Pinpoint the cell where the given text exists, returning its (X, Y) midpoint coordinate. 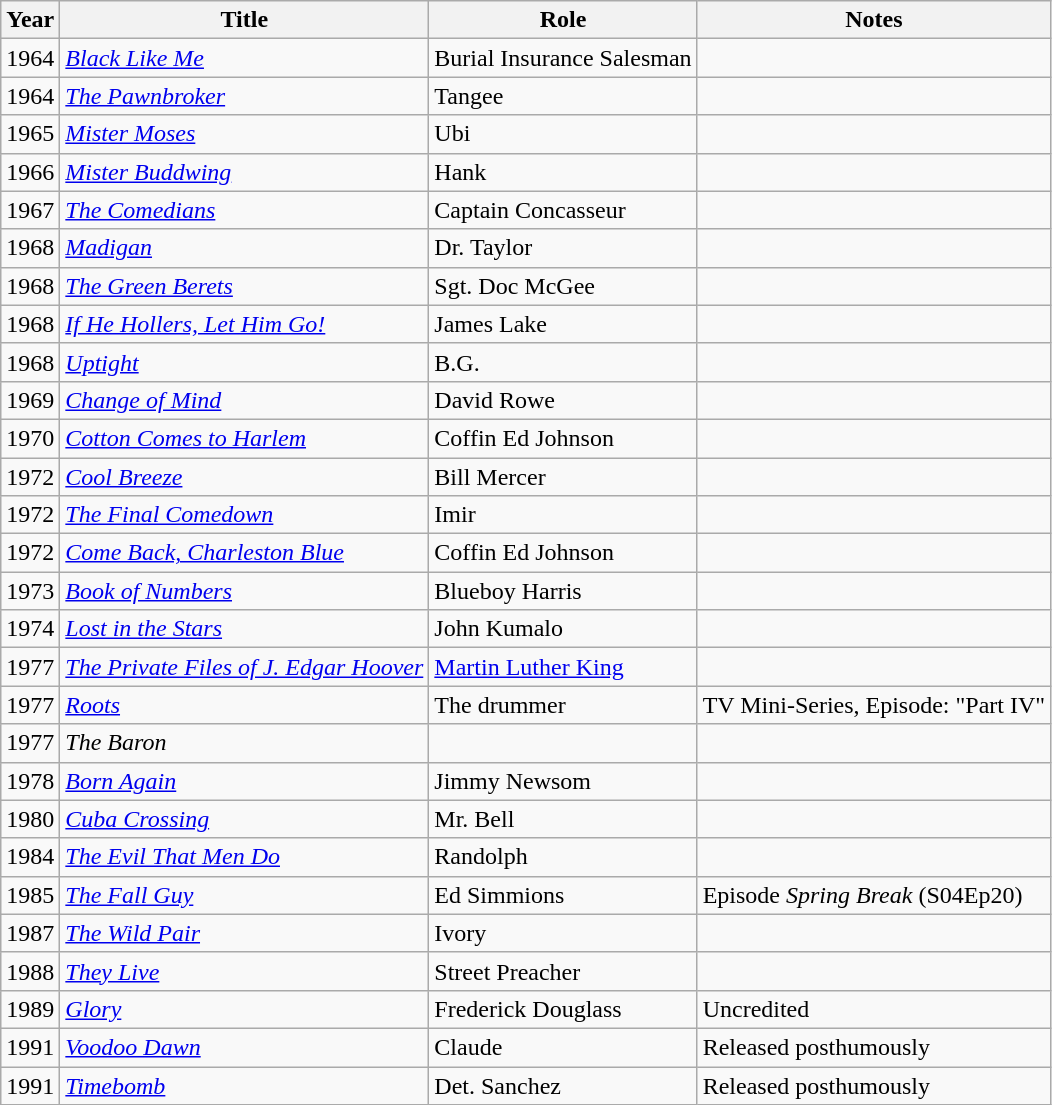
David Rowe (563, 400)
The Final Comedown (244, 515)
The Green Berets (244, 286)
They Live (244, 971)
1978 (30, 781)
Mister Moses (244, 134)
The Baron (244, 743)
1980 (30, 819)
Black Like Me (244, 58)
Street Preacher (563, 971)
1984 (30, 857)
Mister Buddwing (244, 172)
Roots (244, 705)
Captain Concasseur (563, 210)
1967 (30, 210)
Blueboy Harris (563, 591)
B.G. (563, 362)
Madigan (244, 248)
1965 (30, 134)
The Pawnbroker (244, 96)
Martin Luther King (563, 667)
Hank (563, 172)
Burial Insurance Salesman (563, 58)
The Comedians (244, 210)
John Kumalo (563, 629)
Det. Sanchez (563, 1085)
The Wild Pair (244, 933)
The Private Files of J. Edgar Hoover (244, 667)
If He Hollers, Let Him Go! (244, 324)
Notes (874, 20)
The drummer (563, 705)
Ed Simmions (563, 895)
Born Again (244, 781)
Come Back, Charleston Blue (244, 553)
1985 (30, 895)
Ubi (563, 134)
1989 (30, 1009)
Tangee (563, 96)
Lost in the Stars (244, 629)
Uncredited (874, 1009)
Imir (563, 515)
Year (30, 20)
Cool Breeze (244, 477)
Role (563, 20)
1974 (30, 629)
Cuba Crossing (244, 819)
1970 (30, 438)
Book of Numbers (244, 591)
1988 (30, 971)
Jimmy Newsom (563, 781)
1966 (30, 172)
Change of Mind (244, 400)
Mr. Bell (563, 819)
Title (244, 20)
Timebomb (244, 1085)
1973 (30, 591)
Glory (244, 1009)
Bill Mercer (563, 477)
James Lake (563, 324)
Cotton Comes to Harlem (244, 438)
The Evil That Men Do (244, 857)
Uptight (244, 362)
Ivory (563, 933)
Dr. Taylor (563, 248)
Claude (563, 1047)
1987 (30, 933)
TV Mini-Series, Episode: "Part IV" (874, 705)
Voodoo Dawn (244, 1047)
1969 (30, 400)
The Fall Guy (244, 895)
Episode Spring Break (S04Ep20) (874, 895)
Sgt. Doc McGee (563, 286)
Frederick Douglass (563, 1009)
Randolph (563, 857)
